Extract the [x, y] coordinate from the center of the cell holding the provided text.  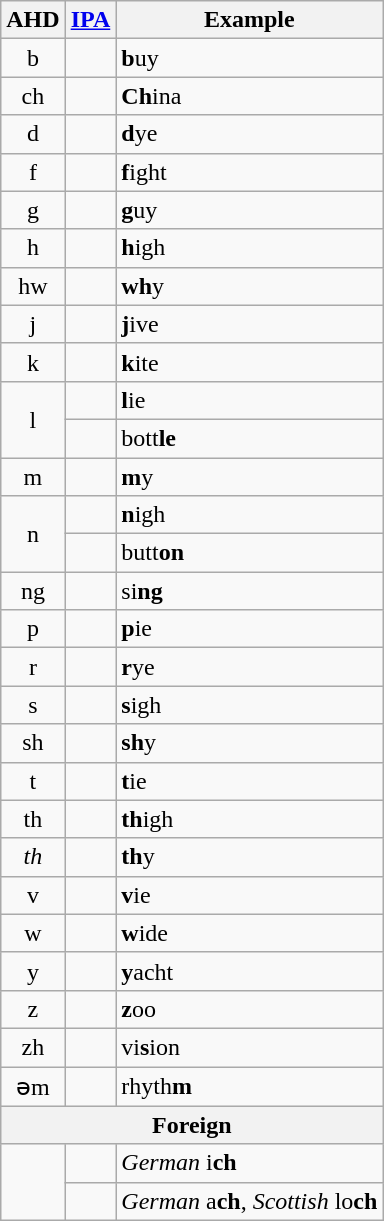
r [33, 667]
zoo [250, 1009]
yacht [250, 971]
f [33, 172]
sigh [250, 705]
German ich [250, 1163]
high [250, 248]
p [33, 629]
dye [250, 134]
Foreign [192, 1125]
y [33, 971]
fight [250, 172]
lie [250, 400]
thy [250, 857]
wide [250, 933]
jive [250, 324]
why [250, 286]
s [33, 705]
vie [250, 895]
k [33, 362]
b [33, 58]
rye [250, 667]
m [33, 477]
g [33, 210]
shy [250, 743]
guy [250, 210]
n [33, 534]
w [33, 933]
ng [33, 591]
hw [33, 286]
rhythm [250, 1086]
sh [33, 743]
ch [33, 96]
vision [250, 1047]
nigh [250, 515]
zh [33, 1047]
IPA [90, 20]
d [33, 134]
Example [250, 20]
v [33, 895]
German ach, Scottish loch [250, 1201]
AHD [33, 20]
l [33, 419]
China [250, 96]
z [33, 1009]
my [250, 477]
j [33, 324]
əm [33, 1086]
thigh [250, 819]
tie [250, 781]
buy [250, 58]
h [33, 248]
sing [250, 591]
bottle [250, 438]
t [33, 781]
kite [250, 362]
button [250, 553]
pie [250, 629]
